Determine the (X, Y) coordinate at the center of the cell enclosing the given text.  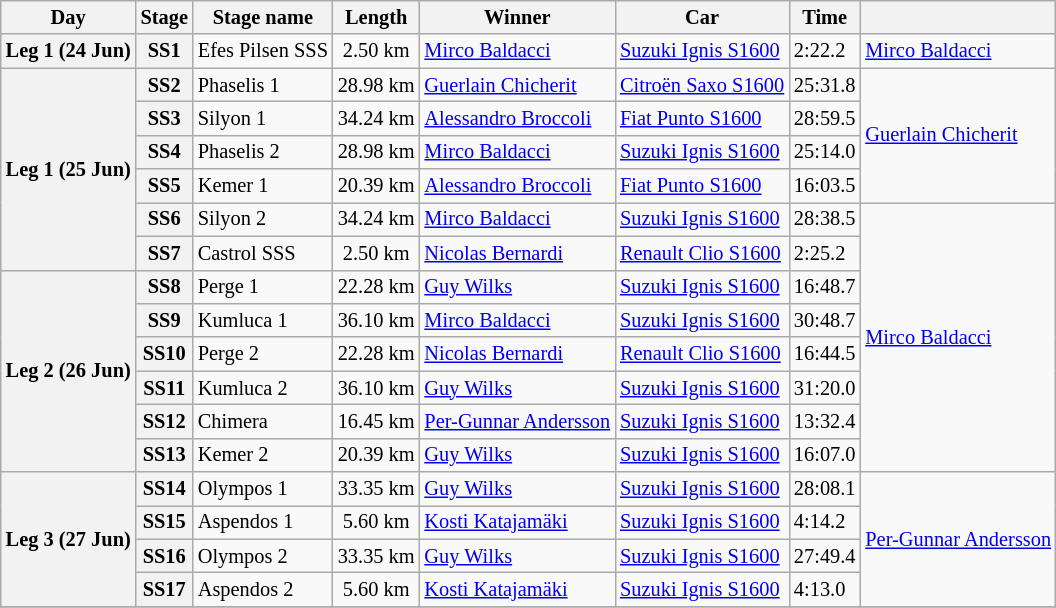
Castrol SSS (263, 253)
SS10 (164, 354)
28:59.5 (824, 118)
Length (376, 17)
Kemer 1 (263, 186)
Olympos 2 (263, 556)
SS3 (164, 118)
4:13.0 (824, 589)
31:20.0 (824, 388)
16.45 km (376, 421)
Chimera (263, 421)
Day (68, 17)
30:48.7 (824, 320)
SS12 (164, 421)
28:38.5 (824, 219)
Stage (164, 17)
4:14.2 (824, 522)
Aspendos 2 (263, 589)
2:25.2 (824, 253)
16:07.0 (824, 455)
Perge 1 (263, 287)
13:32.4 (824, 421)
Leg 3 (27 Jun) (68, 540)
16:03.5 (824, 186)
Phaselis 2 (263, 152)
Kumluca 2 (263, 388)
Leg 1 (24 Jun) (68, 51)
Car (702, 17)
Winner (518, 17)
SS5 (164, 186)
SS4 (164, 152)
SS13 (164, 455)
SS11 (164, 388)
Silyon 2 (263, 219)
Olympos 1 (263, 489)
16:48.7 (824, 287)
Leg 2 (26 Jun) (68, 371)
SS15 (164, 522)
28:08.1 (824, 489)
SS8 (164, 287)
SS6 (164, 219)
Leg 1 (25 Jun) (68, 169)
SS16 (164, 556)
SS1 (164, 51)
Efes Pilsen SSS (263, 51)
16:44.5 (824, 354)
Phaselis 1 (263, 85)
Time (824, 17)
Kemer 2 (263, 455)
Stage name (263, 17)
Kumluca 1 (263, 320)
Citroën Saxo S1600 (702, 85)
Perge 2 (263, 354)
SS17 (164, 589)
27:49.4 (824, 556)
Aspendos 1 (263, 522)
2:22.2 (824, 51)
SS7 (164, 253)
SS2 (164, 85)
Silyon 1 (263, 118)
25:31.8 (824, 85)
SS9 (164, 320)
SS14 (164, 489)
25:14.0 (824, 152)
